Detect which cell encompasses the target text, then output its [x, y] center coordinate. 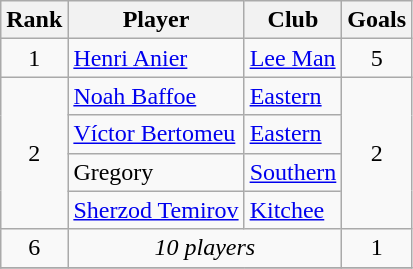
Player [156, 20]
Club [293, 20]
10 players [205, 248]
Gregory [156, 172]
Goals [377, 20]
Víctor Bertomeu [156, 134]
6 [34, 248]
Henri Anier [156, 58]
Rank [34, 20]
Lee Man [293, 58]
Kitchee [293, 210]
Sherzod Temirov [156, 210]
5 [377, 58]
Southern [293, 172]
Noah Baffoe [156, 96]
